From the cell containing the given text, extract its center point as [X, Y] coordinate. 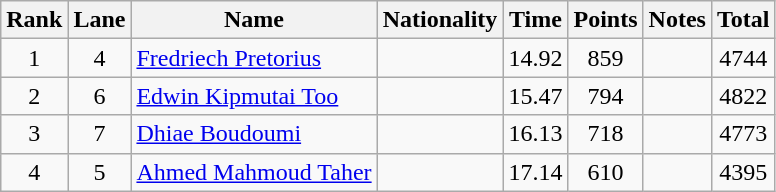
6 [100, 96]
794 [606, 96]
Edwin Kipmutai Too [254, 96]
5 [100, 172]
4744 [743, 58]
Nationality [440, 20]
16.13 [536, 134]
2 [34, 96]
Name [254, 20]
Total [743, 20]
610 [606, 172]
4773 [743, 134]
718 [606, 134]
Notes [677, 20]
Fredriech Pretorius [254, 58]
Points [606, 20]
Lane [100, 20]
Dhiae Boudoumi [254, 134]
7 [100, 134]
3 [34, 134]
859 [606, 58]
4395 [743, 172]
17.14 [536, 172]
Time [536, 20]
Rank [34, 20]
1 [34, 58]
14.92 [536, 58]
15.47 [536, 96]
4822 [743, 96]
Ahmed Mahmoud Taher [254, 172]
